Find where the given text appears and provide that cell's center as [X, Y] coordinate. 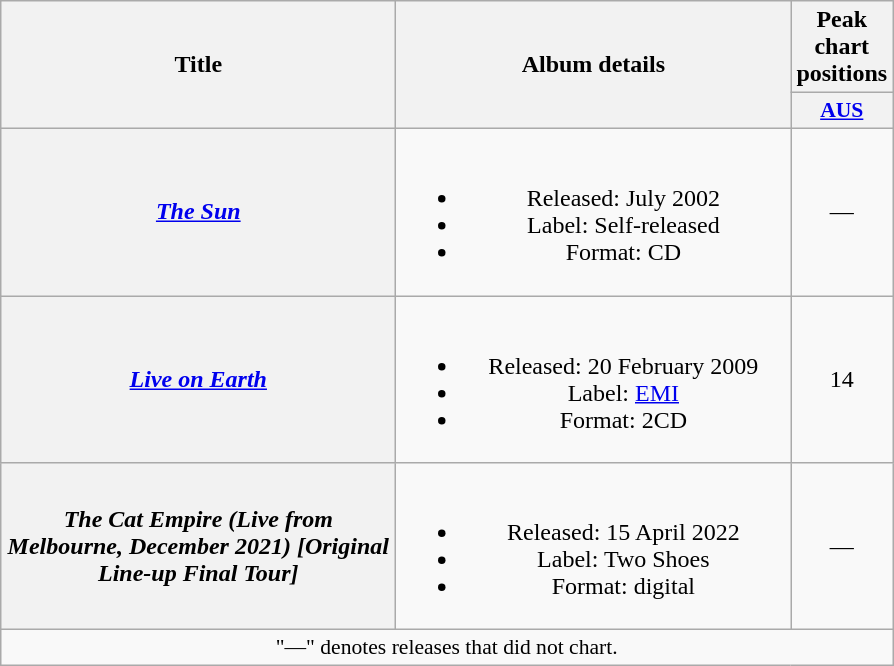
The Sun [198, 212]
Peak chart positions [842, 47]
Album details [594, 65]
The Cat Empire (Live from Melbourne, December 2021) [Original Line-up Final Tour] [198, 546]
AUS [842, 111]
Released: 20 February 2009Label: EMIFormat: 2CD [594, 380]
Title [198, 65]
Released: 15 April 2022Label: Two ShoesFormat: digital [594, 546]
14 [842, 380]
Live on Earth [198, 380]
"—" denotes releases that did not chart. [447, 648]
Released: July 2002Label: Self-releasedFormat: CD [594, 212]
